For the text-containing cell, return its midpoint in [X, Y] coordinate format. 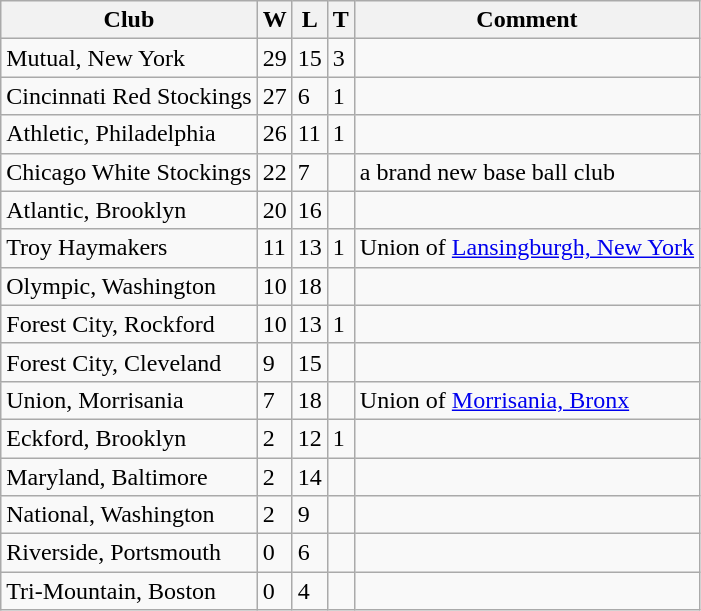
Cincinnati Red Stockings [129, 96]
Comment [526, 20]
Mutual, New York [129, 58]
Riverside, Portsmouth [129, 553]
Forest City, Rockford [129, 324]
Union, Morrisania [129, 400]
29 [274, 58]
22 [274, 172]
a brand new base ball club [526, 172]
Olympic, Washington [129, 286]
Eckford, Brooklyn [129, 438]
4 [310, 591]
T [340, 20]
3 [340, 58]
Athletic, Philadelphia [129, 134]
L [310, 20]
20 [274, 210]
14 [310, 477]
Tri-Mountain, Boston [129, 591]
16 [310, 210]
27 [274, 96]
Atlantic, Brooklyn [129, 210]
26 [274, 134]
Union of Lansingburgh, New York [526, 248]
Chicago White Stockings [129, 172]
W [274, 20]
Forest City, Cleveland [129, 362]
12 [310, 438]
Club [129, 20]
National, Washington [129, 515]
Maryland, Baltimore [129, 477]
Union of Morrisania, Bronx [526, 400]
Troy Haymakers [129, 248]
